Output the [x, y] coordinate of the center of the cell containing the given text.  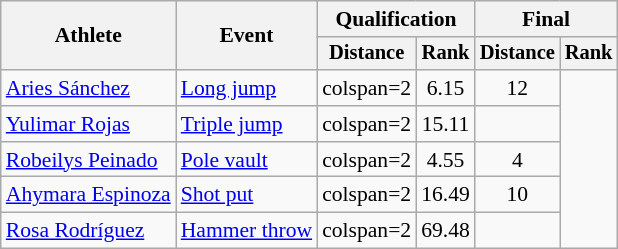
Yulimar Rojas [88, 124]
Athlete [88, 36]
Ahymara Espinoza [88, 195]
Aries Sánchez [88, 88]
4 [518, 160]
Triple jump [246, 124]
16.49 [446, 195]
Event [246, 36]
Qualification [396, 19]
Rosa Rodríguez [88, 231]
Long jump [246, 88]
10 [518, 195]
Hammer throw [246, 231]
Final [546, 19]
12 [518, 88]
4.55 [446, 160]
6.15 [446, 88]
69.48 [446, 231]
15.11 [446, 124]
Robeilys Peinado [88, 160]
Pole vault [246, 160]
Shot put [246, 195]
